Extract the [X, Y] coordinate from the center of the cell holding the provided text.  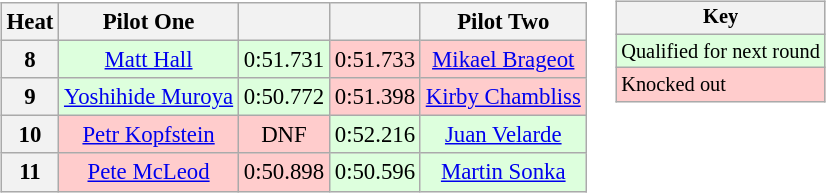
8 [30, 60]
Key [720, 18]
0:51.731 [284, 60]
Petr Kopfstein [149, 135]
0:50.772 [284, 97]
Martin Sonka [503, 172]
9 [30, 97]
10 [30, 135]
0:52.216 [374, 135]
Yoshihide Muroya [149, 97]
Heat [30, 22]
Mikael Brageot [503, 60]
Pilot One [149, 22]
Kirby Chambliss [503, 97]
11 [30, 172]
Matt Hall [149, 60]
0:50.596 [374, 172]
0:50.898 [284, 172]
0:51.398 [374, 97]
0:51.733 [374, 60]
Juan Velarde [503, 135]
Knocked out [720, 85]
Pilot Two [503, 22]
Qualified for next round [720, 51]
Pete McLeod [149, 172]
DNF [284, 135]
